Find where the given text appears and provide that cell's center as [X, Y] coordinate. 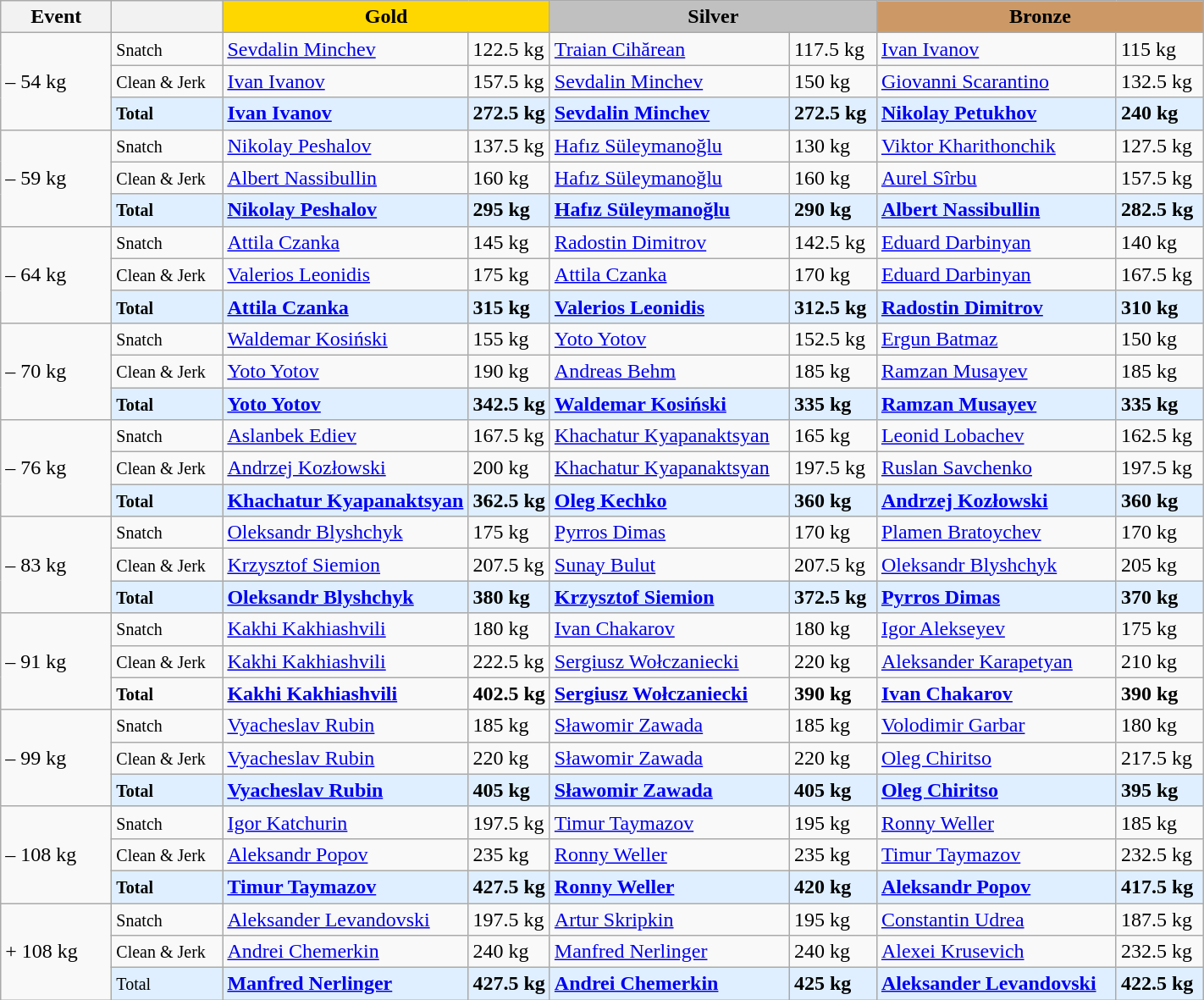
205 kg [1160, 565]
Igor Katchurin [345, 822]
Leonid Lobachev [996, 436]
190 kg [509, 371]
142.5 kg [833, 242]
Igor Alekseyev [996, 629]
Oleg Kechko [669, 500]
137.5 kg [509, 146]
– 76 kg [56, 468]
Ergun Batmaz [996, 339]
117.5 kg [833, 49]
Traian Cihărean [669, 49]
395 kg [1160, 790]
Plamen Bratoychev [996, 533]
Aslanbek Ediev [345, 436]
Ruslan Savchenko [996, 468]
Silver [713, 17]
370 kg [1160, 597]
140 kg [1160, 242]
295 kg [509, 210]
145 kg [509, 242]
315 kg [509, 307]
– 91 kg [56, 661]
Constantin Udrea [996, 919]
282.5 kg [1160, 210]
155 kg [509, 339]
380 kg [509, 597]
Viktor Kharithonchik [996, 146]
422.5 kg [1160, 984]
362.5 kg [509, 500]
Bronze [1040, 17]
127.5 kg [1160, 146]
222.5 kg [509, 661]
420 kg [833, 887]
Artur Skripkin [669, 919]
Aleksander Karapetyan [996, 661]
165 kg [833, 436]
Alexei Krusevich [996, 952]
115 kg [1160, 49]
152.5 kg [833, 339]
Sunay Bulut [669, 565]
– 70 kg [56, 371]
187.5 kg [1160, 919]
Giovanni Scarantino [996, 81]
122.5 kg [509, 49]
– 54 kg [56, 81]
Event [56, 17]
342.5 kg [509, 404]
290 kg [833, 210]
310 kg [1160, 307]
+ 108 kg [56, 951]
210 kg [1160, 661]
Nikolay Petukhov [996, 113]
– 99 kg [56, 758]
162.5 kg [1160, 436]
372.5 kg [833, 597]
– 83 kg [56, 565]
425 kg [833, 984]
132.5 kg [1160, 81]
200 kg [509, 468]
Gold [386, 17]
Aurel Sîrbu [996, 178]
– 59 kg [56, 178]
– 64 kg [56, 274]
Andreas Behm [669, 371]
– 108 kg [56, 854]
130 kg [833, 146]
312.5 kg [833, 307]
Volodimir Garbar [996, 726]
417.5 kg [1160, 887]
217.5 kg [1160, 758]
402.5 kg [509, 693]
